For the text-containing cell, return its midpoint in [x, y] coordinate format. 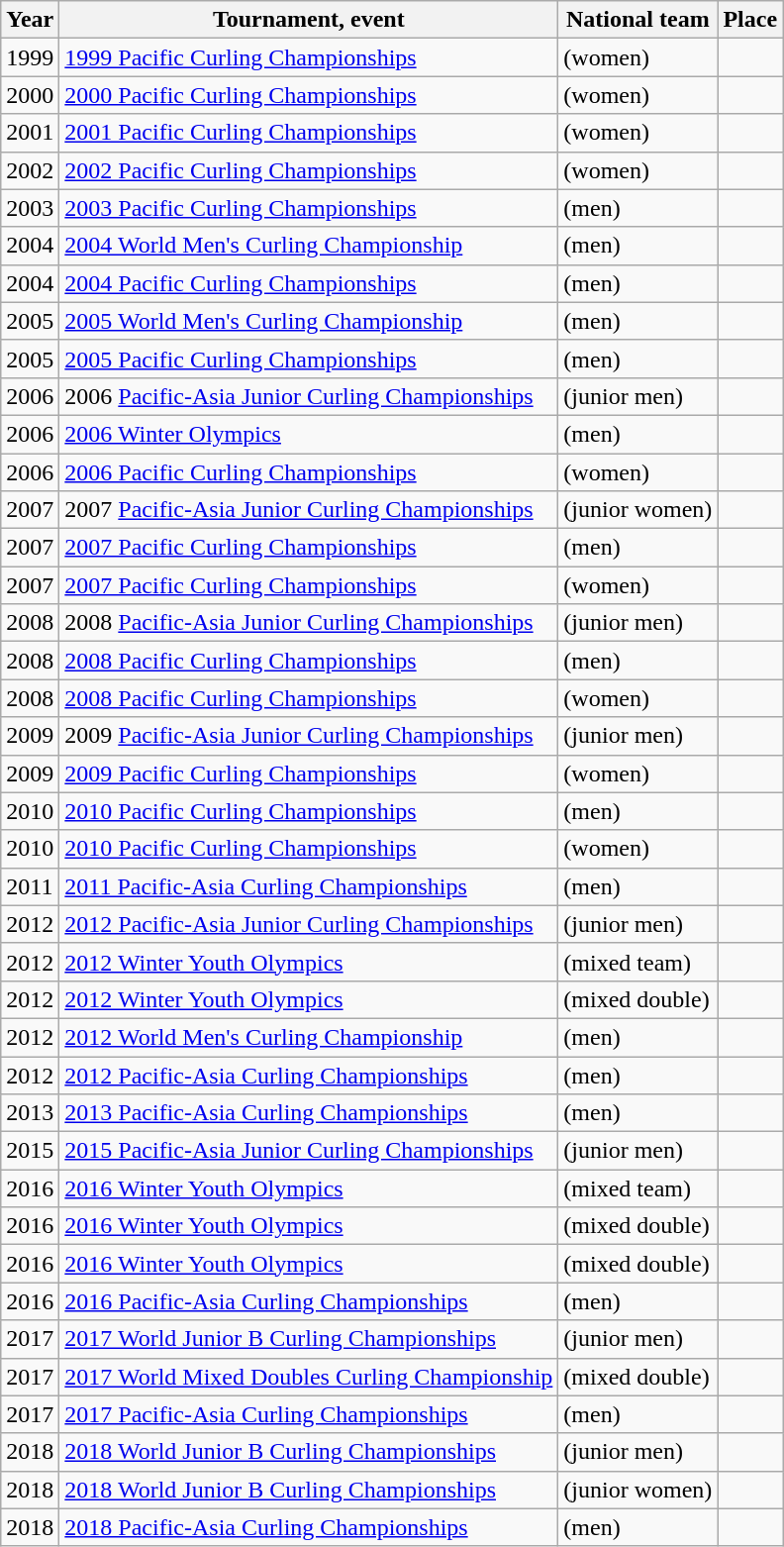
2015 [30, 1151]
2009 Pacific Curling Championships [309, 773]
2012 Pacific-Asia Curling Championships [309, 1075]
Place [750, 20]
2017 Pacific-Asia Curling Championships [309, 1414]
2017 World Junior B Curling Championships [309, 1339]
Tournament, event [309, 20]
2012 Pacific-Asia Junior Curling Championships [309, 924]
2011 [30, 886]
2013 [30, 1113]
2004 World Men's Curling Championship [309, 246]
2011 Pacific-Asia Curling Championships [309, 886]
2004 Pacific Curling Championships [309, 283]
2006 Pacific Curling Championships [309, 472]
National team [637, 20]
2015 Pacific-Asia Junior Curling Championships [309, 1151]
2002 [30, 170]
2005 Pacific Curling Championships [309, 359]
2001 Pacific Curling Championships [309, 133]
2003 Pacific Curling Championships [309, 208]
2003 [30, 208]
2000 [30, 95]
2006 Pacific-Asia Junior Curling Championships [309, 396]
2001 [30, 133]
2009 Pacific-Asia Junior Curling Championships [309, 736]
2012 World Men's Curling Championship [309, 1037]
2002 Pacific Curling Championships [309, 170]
2005 World Men's Curling Championship [309, 321]
2018 Pacific-Asia Curling Championships [309, 1527]
2017 World Mixed Doubles Curling Championship [309, 1377]
2016 Pacific-Asia Curling Championships [309, 1301]
1999 [30, 57]
2007 Pacific-Asia Junior Curling Championships [309, 510]
2008 Pacific-Asia Junior Curling Championships [309, 623]
1999 Pacific Curling Championships [309, 57]
2006 Winter Olympics [309, 434]
2000 Pacific Curling Championships [309, 95]
Year [30, 20]
2013 Pacific-Asia Curling Championships [309, 1113]
